Identify which cell holds the provided text, then report its [X, Y] central coordinate. 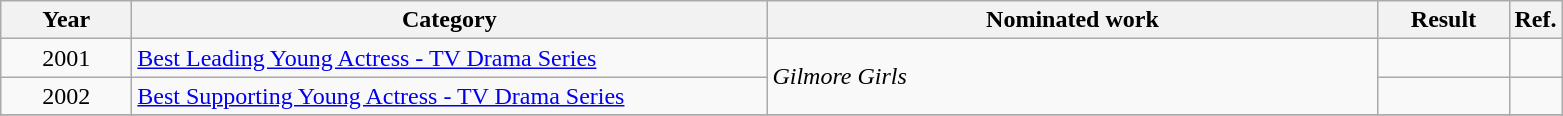
Year [66, 20]
2001 [66, 58]
Ref. [1536, 20]
2002 [66, 96]
Best Leading Young Actress - TV Drama Series [450, 58]
Nominated work [1072, 20]
Best Supporting Young Actress - TV Drama Series [450, 96]
Gilmore Girls [1072, 77]
Result [1444, 20]
Category [450, 20]
